Provide the (X, Y) coordinate of the cell's center where the given text is located.  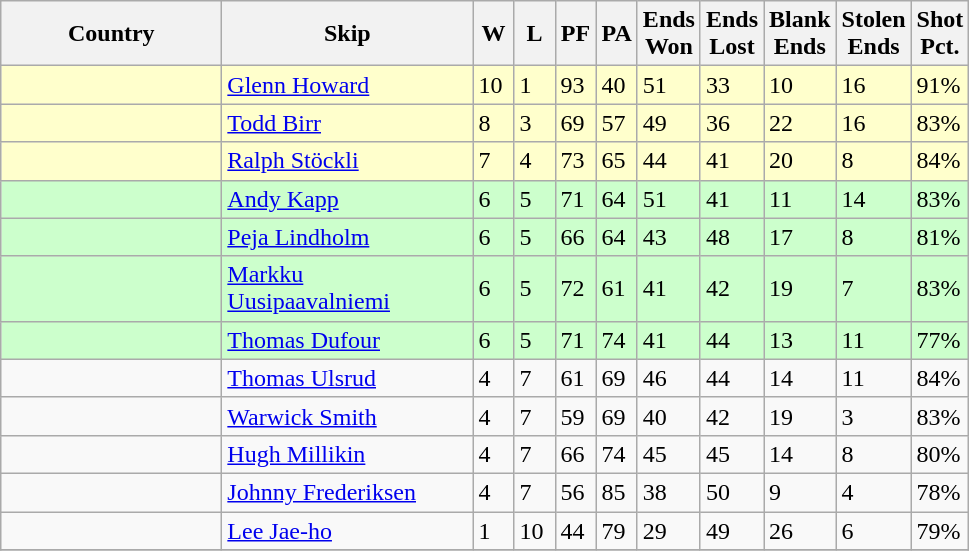
Country (112, 34)
Andy Kapp (348, 199)
81% (940, 237)
Ends Lost (732, 34)
36 (732, 123)
29 (668, 531)
77% (940, 340)
W (494, 34)
Ralph Stöckli (348, 161)
59 (576, 416)
17 (800, 237)
85 (616, 492)
Shot Pct. (940, 34)
57 (616, 123)
50 (732, 492)
L (534, 34)
Thomas Dufour (348, 340)
72 (576, 288)
43 (668, 237)
PF (576, 34)
Blank Ends (800, 34)
78% (940, 492)
80% (940, 454)
Markku Uusipaavalniemi (348, 288)
Todd Birr (348, 123)
Ends Won (668, 34)
Warwick Smith (348, 416)
9 (800, 492)
Glenn Howard (348, 85)
13 (800, 340)
91% (940, 85)
Skip (348, 34)
48 (732, 237)
46 (668, 378)
93 (576, 85)
79 (616, 531)
PA (616, 34)
20 (800, 161)
56 (576, 492)
Stolen Ends (874, 34)
Lee Jae-ho (348, 531)
Johnny Frederiksen (348, 492)
Hugh Millikin (348, 454)
33 (732, 85)
79% (940, 531)
22 (800, 123)
26 (800, 531)
65 (616, 161)
Peja Lindholm (348, 237)
73 (576, 161)
Thomas Ulsrud (348, 378)
38 (668, 492)
